Capture the cell that displays the provided text and extract its (x, y) central coordinate. 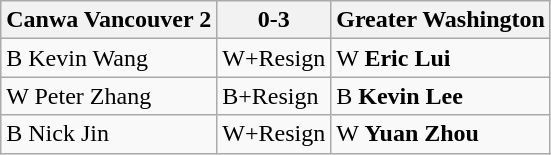
B Kevin Wang (109, 58)
W Yuan Zhou (441, 134)
W Peter Zhang (109, 96)
Canwa Vancouver 2 (109, 20)
0-3 (274, 20)
Greater Washington (441, 20)
W Eric Lui (441, 58)
B Nick Jin (109, 134)
B+Resign (274, 96)
B Kevin Lee (441, 96)
